Pinpoint the cell where the given text exists, returning its [x, y] midpoint coordinate. 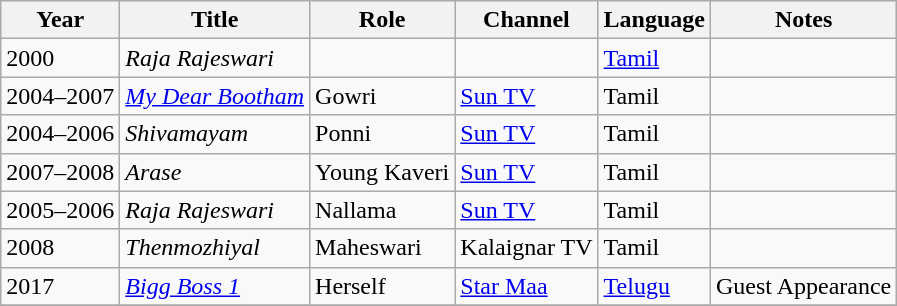
Telugu [654, 286]
Arase [215, 172]
Kalaignar TV [526, 248]
2004–2006 [60, 134]
Role [382, 20]
Maheswari [382, 248]
Star Maa [526, 286]
2000 [60, 58]
Shivamayam [215, 134]
Notes [803, 20]
Year [60, 20]
2005–2006 [60, 210]
Guest Appearance [803, 286]
Ponni [382, 134]
Language [654, 20]
Channel [526, 20]
2017 [60, 286]
2007–2008 [60, 172]
Gowri [382, 96]
My Dear Bootham [215, 96]
2008 [60, 248]
Young Kaveri [382, 172]
Title [215, 20]
Thenmozhiyal [215, 248]
Nallama [382, 210]
2004–2007 [60, 96]
Herself [382, 286]
Bigg Boss 1 [215, 286]
